For the text-containing cell, return its midpoint in [x, y] coordinate format. 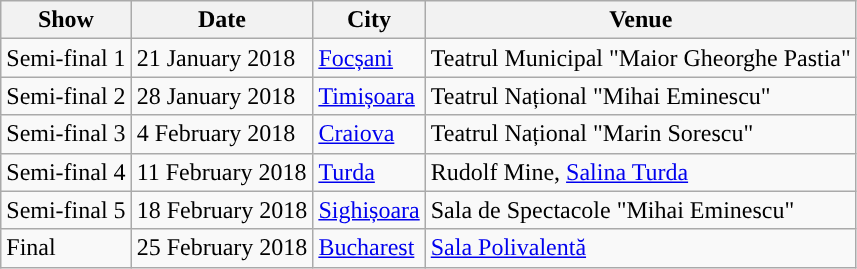
Semi-final 2 [66, 96]
Teatrul Municipal "Maior Gheorghe Pastia" [640, 58]
Craiova [369, 134]
Focșani [369, 58]
Sala de Spectacole "Mihai Eminescu" [640, 210]
Show [66, 20]
Teatrul Național "Marin Sorescu" [640, 134]
11 February 2018 [222, 172]
Sighișoara [369, 210]
Semi-final 4 [66, 172]
Date [222, 20]
Sala Polivalentă [640, 248]
Rudolf Mine, Salina Turda [640, 172]
4 February 2018 [222, 134]
18 February 2018 [222, 210]
28 January 2018 [222, 96]
21 January 2018 [222, 58]
Semi-final 5 [66, 210]
Turda [369, 172]
25 February 2018 [222, 248]
Teatrul Național "Mihai Eminescu" [640, 96]
Semi-final 3 [66, 134]
Bucharest [369, 248]
Venue [640, 20]
Final [66, 248]
Semi-final 1 [66, 58]
Timișoara [369, 96]
City [369, 20]
